Identify which cell holds the provided text, then report its (x, y) central coordinate. 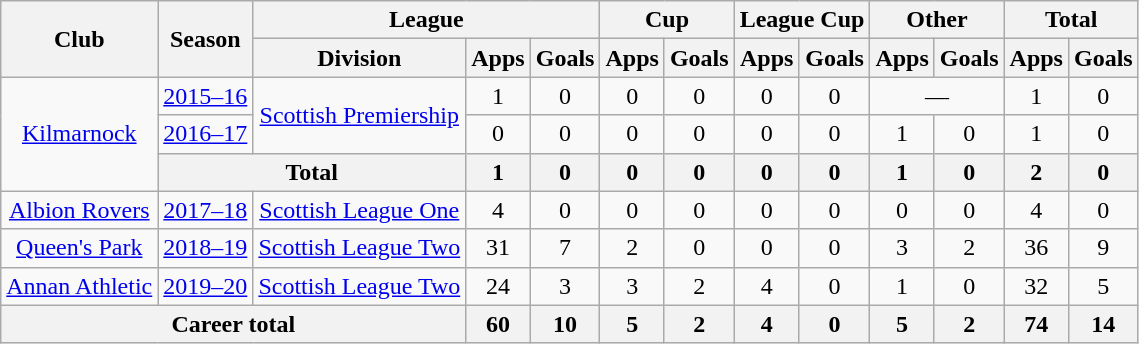
Scottish League One (360, 210)
9 (1103, 248)
36 (1036, 248)
2015–16 (206, 96)
Cup (667, 20)
League Cup (802, 20)
Season (206, 39)
31 (498, 248)
League (426, 20)
Queen's Park (80, 248)
2017–18 (206, 210)
24 (498, 286)
32 (1036, 286)
Other (937, 20)
Club (80, 39)
— (937, 96)
74 (1036, 324)
2018–19 (206, 248)
Albion Rovers (80, 210)
60 (498, 324)
2016–17 (206, 134)
14 (1103, 324)
10 (565, 324)
7 (565, 248)
2019–20 (206, 286)
Kilmarnock (80, 134)
Annan Athletic (80, 286)
Division (360, 58)
Career total (234, 324)
Scottish Premiership (360, 115)
